Output the (X, Y) coordinate of the center of the cell containing the given text.  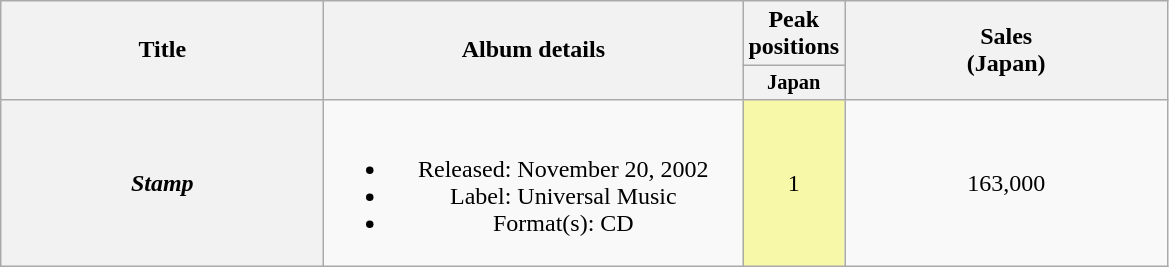
Title (162, 50)
Peak positions (794, 34)
Album details (534, 50)
163,000 (1006, 182)
Japan (794, 83)
1 (794, 182)
Sales(Japan) (1006, 50)
Released: November 20, 2002Label: Universal MusicFormat(s): CD (534, 182)
Stamp (162, 182)
